For the text-containing cell, return its midpoint in [X, Y] coordinate format. 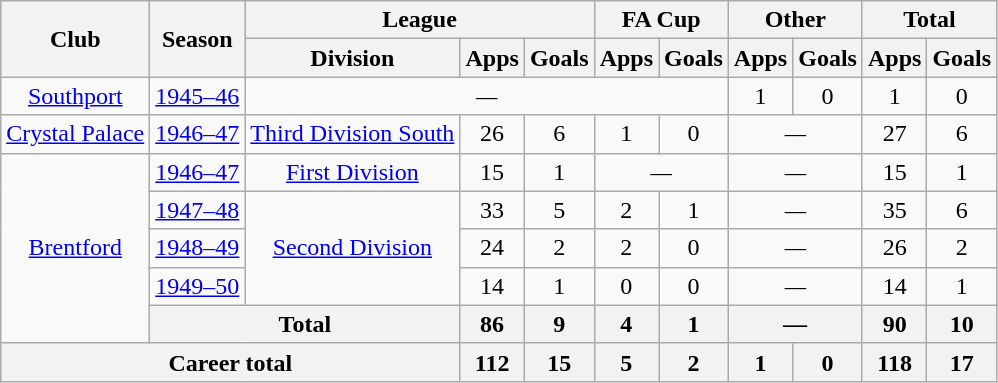
33 [492, 210]
1949–50 [198, 286]
Third Division South [352, 134]
Second Division [352, 248]
Brentford [76, 248]
Club [76, 39]
118 [894, 362]
League [420, 20]
4 [626, 324]
27 [894, 134]
35 [894, 210]
112 [492, 362]
Division [352, 58]
Career total [230, 362]
1947–48 [198, 210]
90 [894, 324]
17 [962, 362]
9 [559, 324]
10 [962, 324]
1948–49 [198, 248]
FA Cup [661, 20]
24 [492, 248]
Season [198, 39]
First Division [352, 172]
86 [492, 324]
Other [795, 20]
Crystal Palace [76, 134]
Southport [76, 96]
1945–46 [198, 96]
